From the cell containing the given text, extract its center point as (X, Y) coordinate. 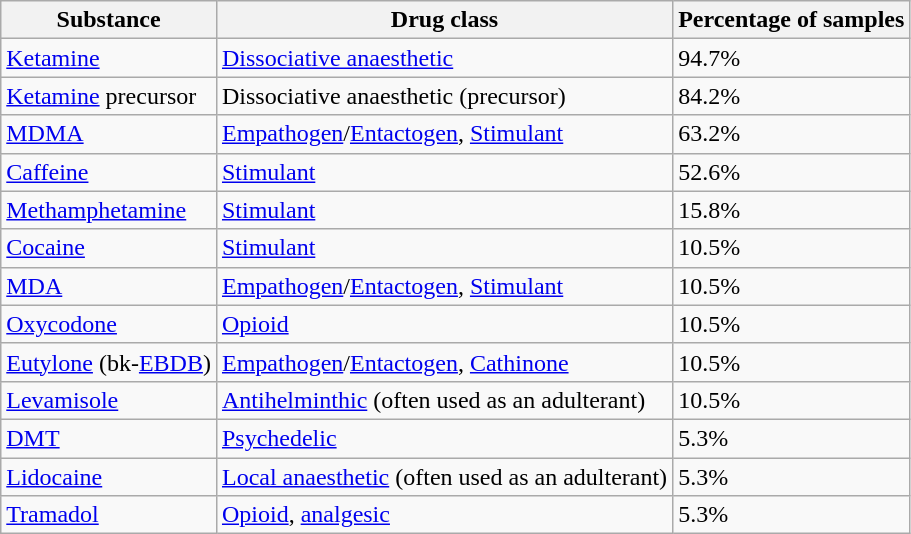
94.7% (792, 58)
Opioid, analgesic (444, 515)
63.2% (792, 134)
Ketamine (109, 58)
Eutylone (bk-EBDB) (109, 362)
Substance (109, 20)
MDMA (109, 134)
Oxycodone (109, 324)
Dissociative anaesthetic (precursor) (444, 96)
Ketamine precursor (109, 96)
Local anaesthetic (often used as an adulterant) (444, 477)
Levamisole (109, 400)
Opioid (444, 324)
Antihelminthic (often used as an adulterant) (444, 400)
Cocaine (109, 248)
84.2% (792, 96)
DMT (109, 438)
Drug class (444, 20)
Percentage of samples (792, 20)
Lidocaine (109, 477)
Dissociative anaesthetic (444, 58)
MDA (109, 286)
Caffeine (109, 172)
Empathogen/Entactogen, Cathinone (444, 362)
Tramadol (109, 515)
52.6% (792, 172)
15.8% (792, 210)
Methamphetamine (109, 210)
Psychedelic (444, 438)
